For the text-containing cell, return its midpoint in (X, Y) coordinate format. 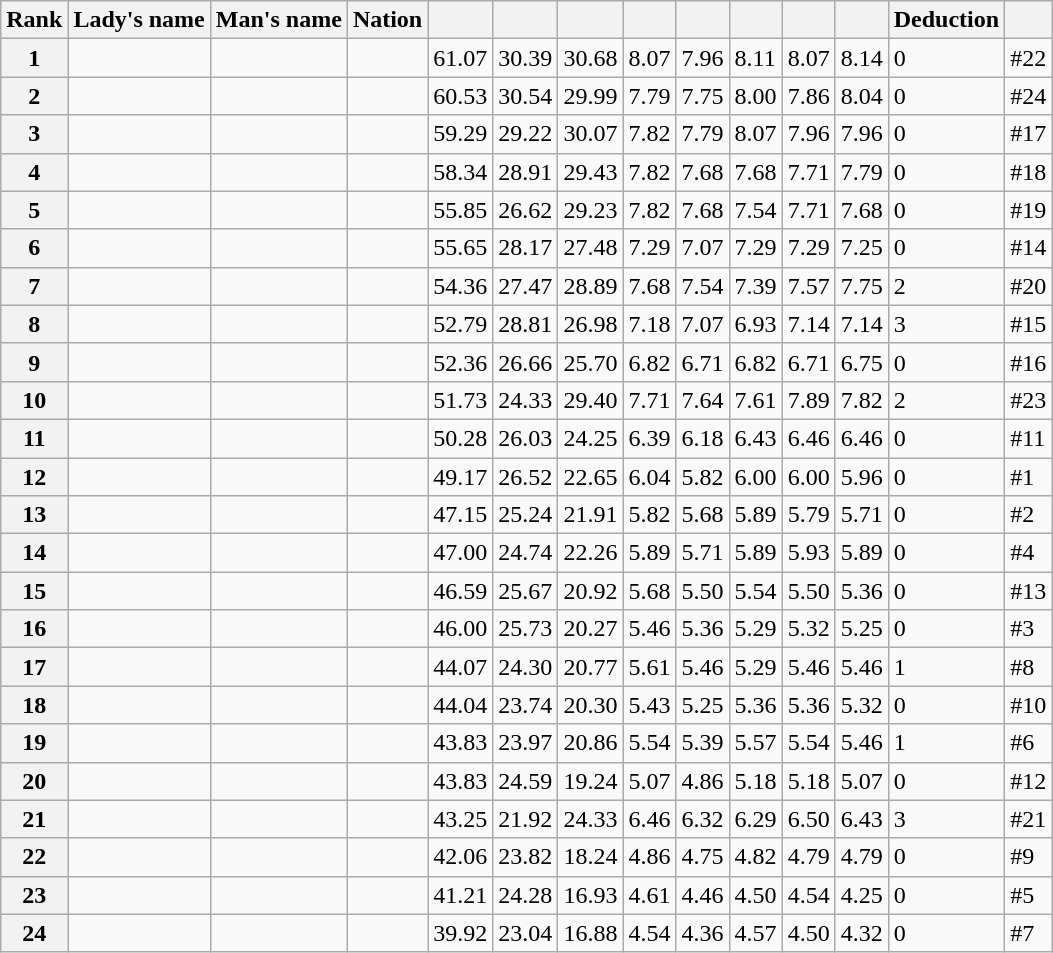
26.62 (526, 210)
28.91 (526, 172)
#8 (1028, 667)
8.14 (862, 58)
4 (34, 172)
24 (34, 933)
26.03 (526, 438)
28.89 (590, 286)
6.75 (862, 362)
22 (34, 857)
25.67 (526, 591)
29.22 (526, 134)
5 (34, 210)
28.81 (526, 324)
18 (34, 705)
44.04 (460, 705)
30.39 (526, 58)
7.39 (756, 286)
7.57 (808, 286)
#23 (1028, 400)
60.53 (460, 96)
9 (34, 362)
4.32 (862, 933)
16.88 (590, 933)
27.48 (590, 248)
5.57 (756, 743)
#6 (1028, 743)
26.52 (526, 477)
5.96 (862, 477)
29.23 (590, 210)
#4 (1028, 553)
13 (34, 515)
52.36 (460, 362)
6.18 (702, 438)
20.77 (590, 667)
49.17 (460, 477)
5.61 (650, 667)
Lady's name (139, 20)
6.93 (756, 324)
#14 (1028, 248)
15 (34, 591)
17 (34, 667)
20.92 (590, 591)
46.00 (460, 629)
6.29 (756, 819)
44.07 (460, 667)
11 (34, 438)
8.00 (756, 96)
Deduction (946, 20)
7.89 (808, 400)
4.57 (756, 933)
#1 (1028, 477)
#13 (1028, 591)
30.68 (590, 58)
6.39 (650, 438)
46.59 (460, 591)
#5 (1028, 895)
24.25 (590, 438)
6 (34, 248)
23.97 (526, 743)
24.28 (526, 895)
5.39 (702, 743)
29.43 (590, 172)
24.74 (526, 553)
7.25 (862, 248)
#22 (1028, 58)
29.40 (590, 400)
28.17 (526, 248)
#17 (1028, 134)
#16 (1028, 362)
50.28 (460, 438)
25.73 (526, 629)
41.21 (460, 895)
54.36 (460, 286)
23.04 (526, 933)
39.92 (460, 933)
7.61 (756, 400)
59.29 (460, 134)
#10 (1028, 705)
43.25 (460, 819)
4.75 (702, 857)
12 (34, 477)
#7 (1028, 933)
6.50 (808, 819)
8.11 (756, 58)
#9 (1028, 857)
16 (34, 629)
Rank (34, 20)
61.07 (460, 58)
8 (34, 324)
5.43 (650, 705)
23.74 (526, 705)
4.61 (650, 895)
7.64 (702, 400)
8.04 (862, 96)
5.79 (808, 515)
#3 (1028, 629)
24.59 (526, 781)
22.26 (590, 553)
20 (34, 781)
Man's name (278, 20)
52.79 (460, 324)
20.30 (590, 705)
30.54 (526, 96)
47.15 (460, 515)
6.04 (650, 477)
4.82 (756, 857)
19.24 (590, 781)
24.30 (526, 667)
7 (34, 286)
58.34 (460, 172)
4.46 (702, 895)
47.00 (460, 553)
19 (34, 743)
27.47 (526, 286)
22.65 (590, 477)
#18 (1028, 172)
#2 (1028, 515)
10 (34, 400)
51.73 (460, 400)
16.93 (590, 895)
7.86 (808, 96)
14 (34, 553)
#19 (1028, 210)
4.36 (702, 933)
55.85 (460, 210)
20.27 (590, 629)
6.32 (702, 819)
21 (34, 819)
#21 (1028, 819)
26.66 (526, 362)
#20 (1028, 286)
30.07 (590, 134)
4.25 (862, 895)
21.92 (526, 819)
#24 (1028, 96)
25.70 (590, 362)
#15 (1028, 324)
7.18 (650, 324)
25.24 (526, 515)
23.82 (526, 857)
5.93 (808, 553)
#11 (1028, 438)
Nation (387, 20)
18.24 (590, 857)
23 (34, 895)
29.99 (590, 96)
42.06 (460, 857)
#12 (1028, 781)
20.86 (590, 743)
21.91 (590, 515)
26.98 (590, 324)
55.65 (460, 248)
